From the cell containing the given text, extract its center point as (x, y) coordinate. 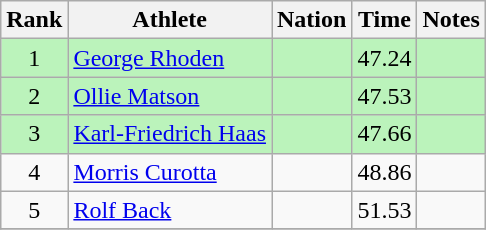
Time (384, 20)
Athlete (170, 20)
George Rhoden (170, 58)
Notes (451, 20)
3 (34, 134)
2 (34, 96)
Nation (312, 20)
Morris Curotta (170, 172)
47.66 (384, 134)
51.53 (384, 210)
Rolf Back (170, 210)
47.24 (384, 58)
Karl-Friedrich Haas (170, 134)
Rank (34, 20)
4 (34, 172)
Ollie Matson (170, 96)
1 (34, 58)
5 (34, 210)
47.53 (384, 96)
48.86 (384, 172)
